Locate the cell with the specified text and output its [X, Y] center coordinate. 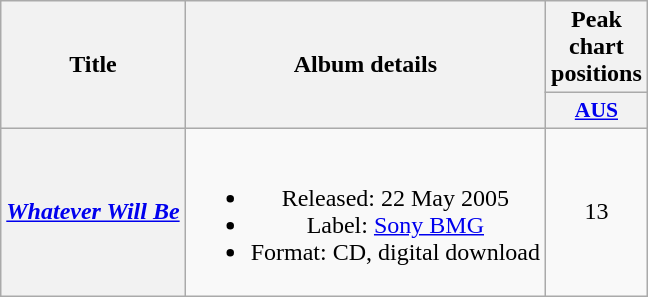
Peak chart positions [597, 47]
13 [597, 212]
AUS [597, 111]
Title [93, 65]
Released: 22 May 2005Label: Sony BMGFormat: CD, digital download [365, 212]
Album details [365, 65]
Whatever Will Be [93, 212]
